Scan for the cell matching the given text and deliver its (x, y) coordinate at center. 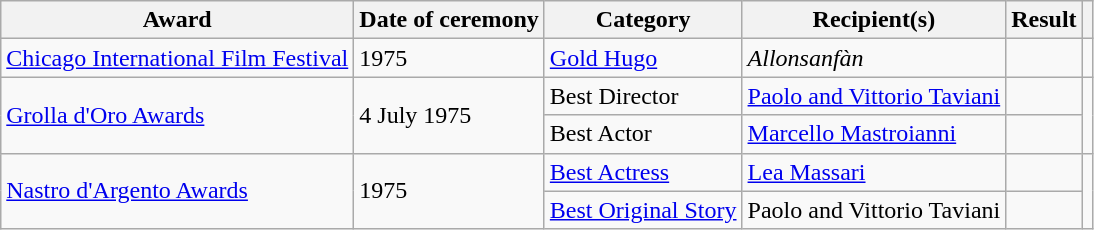
Date of ceremony (450, 20)
Best Original Story (643, 210)
Category (643, 20)
Result (1044, 20)
Grolla d'Oro Awards (178, 115)
Gold Hugo (643, 58)
4 July 1975 (450, 115)
Award (178, 20)
Nastro d'Argento Awards (178, 191)
Recipient(s) (874, 20)
Best Actor (643, 134)
Best Actress (643, 172)
Chicago International Film Festival (178, 58)
Marcello Mastroianni (874, 134)
Best Director (643, 96)
Lea Massari (874, 172)
Allonsanfàn (874, 58)
